Extract the (x, y) coordinate from the center of the cell holding the provided text.  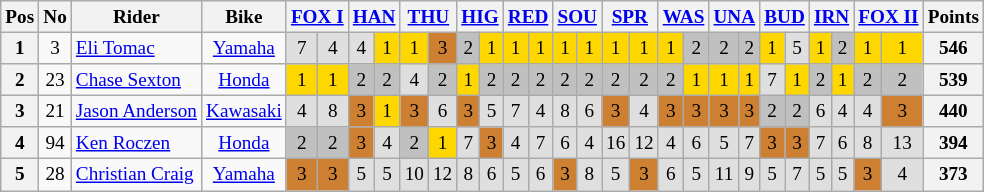
HAN (374, 17)
13 (902, 143)
Pos (20, 17)
WAS (684, 17)
11 (724, 175)
440 (953, 111)
HIG (480, 17)
Bike (244, 17)
373 (953, 175)
539 (953, 80)
10 (414, 175)
Rider (136, 17)
Kawasaki (244, 111)
Eli Tomac (136, 48)
94 (56, 143)
FOX II (888, 17)
16 (616, 143)
No (56, 17)
Jason Anderson (136, 111)
28 (56, 175)
Chase Sexton (136, 80)
BUD (785, 17)
RED (528, 17)
21 (56, 111)
9 (750, 175)
UNA (734, 17)
THU (428, 17)
SPR (630, 17)
IRN (831, 17)
Points (953, 17)
23 (56, 80)
394 (953, 143)
Christian Craig (136, 175)
FOX I (317, 17)
546 (953, 48)
SOU (578, 17)
Ken Roczen (136, 143)
